From the cell containing the given text, extract its center point as [X, Y] coordinate. 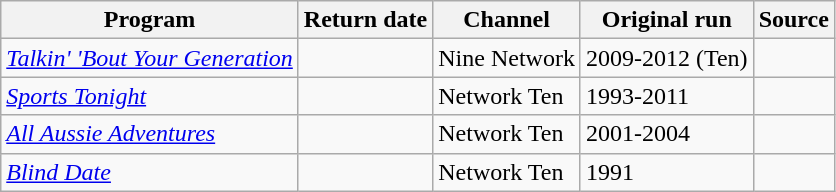
1993-2011 [666, 96]
Return date [365, 20]
Source [794, 20]
Original run [666, 20]
Blind Date [150, 172]
1991 [666, 172]
2001-2004 [666, 134]
2009-2012 (Ten) [666, 58]
Nine Network [507, 58]
Channel [507, 20]
Program [150, 20]
All Aussie Adventures [150, 134]
Sports Tonight [150, 96]
Talkin' 'Bout Your Generation [150, 58]
